Determine the (x, y) coordinate at the center of the cell enclosing the given text.  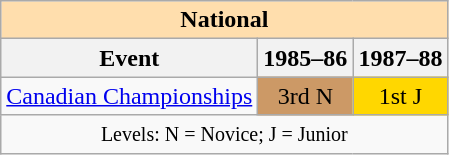
1987–88 (400, 58)
Levels: N = Novice; J = Junior (224, 134)
National (224, 20)
Canadian Championships (130, 96)
1985–86 (306, 58)
3rd N (306, 96)
Event (130, 58)
1st J (400, 96)
